Detect which cell encompasses the target text, then output its [x, y] center coordinate. 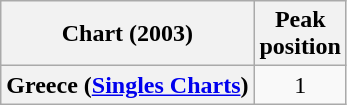
Greece (Singles Charts) [128, 85]
Peakposition [300, 34]
1 [300, 85]
Chart (2003) [128, 34]
